Pinpoint the cell where the given text exists, returning its [X, Y] midpoint coordinate. 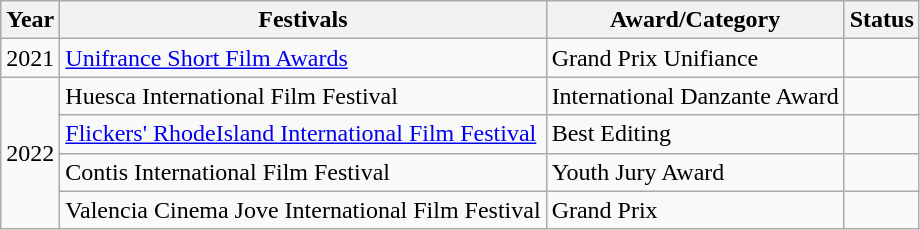
Contis International Film Festival [303, 172]
Year [30, 20]
Huesca International Film Festival [303, 96]
Flickers' RhodeIsland International Film Festival [303, 134]
Grand Prix Unifiance [695, 58]
Valencia Cinema Jove International Film Festival [303, 210]
Festivals [303, 20]
Best Editing [695, 134]
Status [882, 20]
Unifrance Short Film Awards [303, 58]
2021 [30, 58]
Grand Prix [695, 210]
2022 [30, 153]
Youth Jury Award [695, 172]
Award/Category [695, 20]
International Danzante Award [695, 96]
